Determine the (X, Y) coordinate at the center of the cell enclosing the given text.  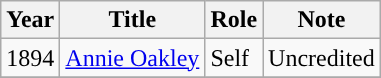
Title (132, 20)
Note (322, 20)
Year (30, 20)
Self (234, 58)
1894 (30, 58)
Annie Oakley (132, 58)
Role (234, 20)
Uncredited (322, 58)
